Locate the cell with the specified text and output its [X, Y] center coordinate. 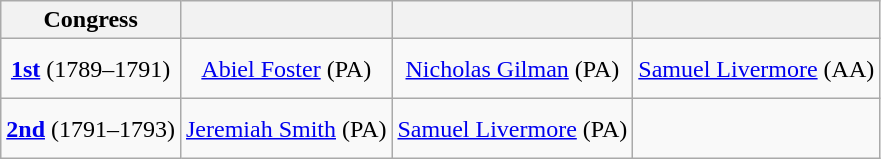
Samuel Livermore (AA) [756, 69]
Samuel Livermore (PA) [512, 129]
Congress [91, 20]
Jeremiah Smith (PA) [286, 129]
1st (1789–1791) [91, 69]
Nicholas Gilman (PA) [512, 69]
2nd (1791–1793) [91, 129]
Abiel Foster (PA) [286, 69]
